Provide the [x, y] coordinate of the cell's center where the given text is located.  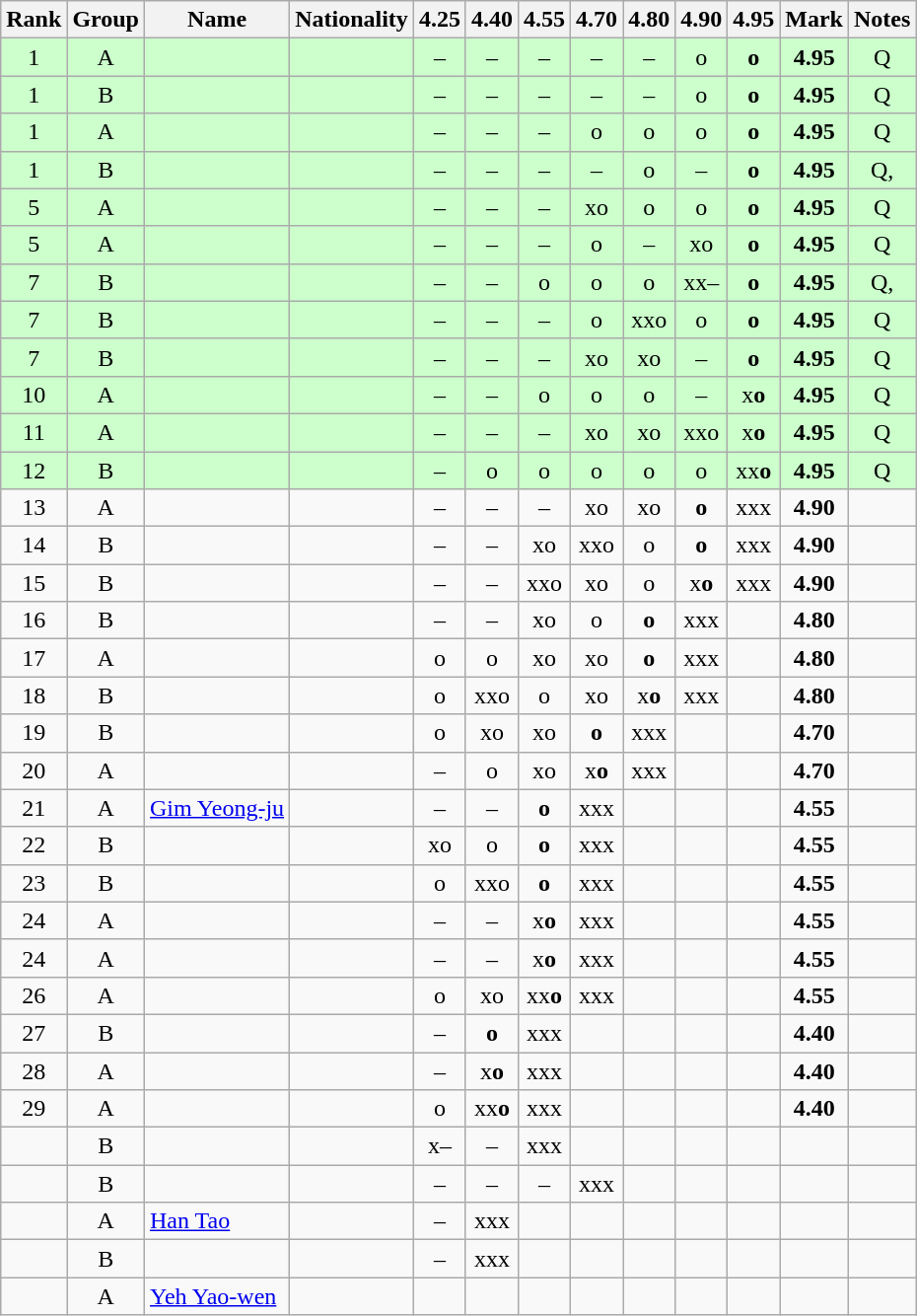
Rank [34, 20]
10 [34, 395]
18 [34, 695]
29 [34, 1109]
20 [34, 770]
14 [34, 546]
22 [34, 845]
Gim Yeong-ju [217, 808]
23 [34, 883]
Nationality [352, 20]
21 [34, 808]
13 [34, 508]
11 [34, 432]
Group [106, 20]
x– [440, 1146]
xx– [702, 282]
17 [34, 658]
12 [34, 471]
4.25 [440, 20]
28 [34, 1070]
27 [34, 1033]
Yeh Yao-wen [217, 1296]
15 [34, 583]
Mark [814, 20]
16 [34, 621]
Notes [882, 20]
Name [217, 20]
19 [34, 733]
Han Tao [217, 1221]
26 [34, 995]
